Capture the cell that displays the provided text and extract its [X, Y] central coordinate. 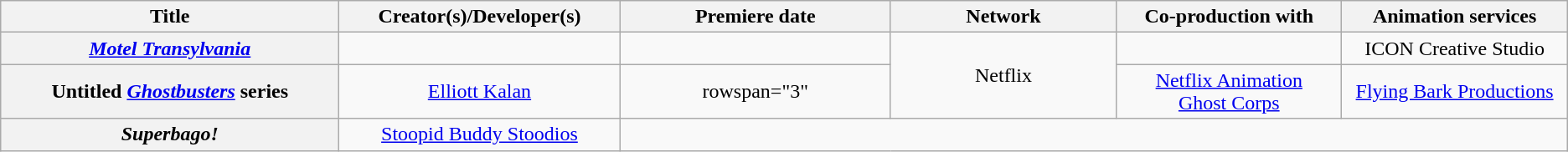
Network [1003, 17]
Premiere date [756, 17]
Title [170, 17]
Animation services [1454, 17]
Creator(s)/Developer(s) [479, 17]
Elliott Kalan [479, 92]
Flying Bark Productions [1454, 92]
Superbago! [170, 134]
Motel Transylvania [170, 48]
Co-production with [1230, 17]
Stoopid Buddy Stoodios [479, 134]
Netflix AnimationGhost Corps [1230, 92]
Untitled Ghostbusters series [170, 92]
Netflix [1003, 75]
ICON Creative Studio [1454, 48]
rowspan="3" [756, 92]
